Return [x, y] of the center of cell containing provided text 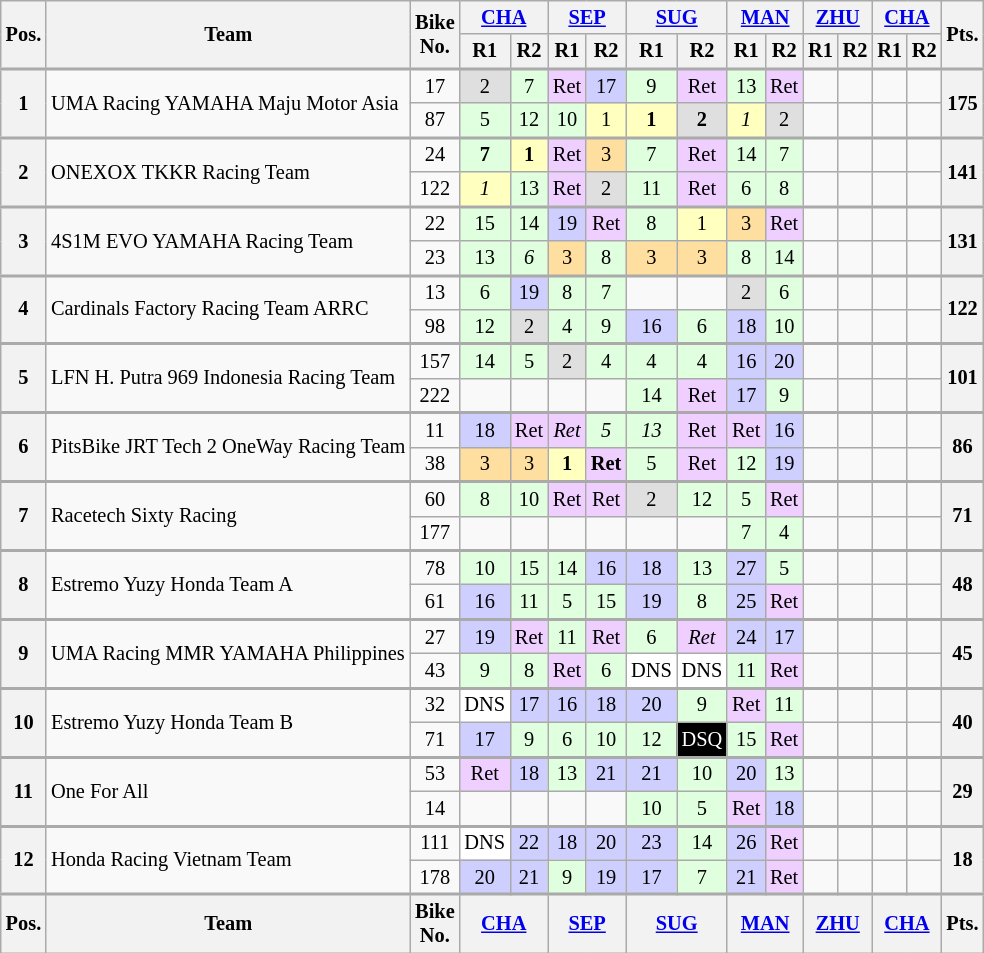
LFN H. Putra 969 Indonesia Racing Team [228, 378]
45 [963, 654]
177 [434, 533]
87 [434, 120]
222 [434, 395]
53 [434, 774]
Estremo Yuzy Honda Team A [228, 584]
61 [434, 601]
PitsBike JRT Tech 2 OneWay Racing Team [228, 446]
111 [434, 842]
86 [963, 446]
131 [963, 240]
157 [434, 361]
Honda Racing Vietnam Team [228, 860]
UMA Racing MMR YAMAHA Philippines [228, 654]
29 [963, 792]
25 [746, 601]
Cardinals Factory Racing Team ARRC [228, 310]
32 [434, 705]
43 [434, 670]
78 [434, 567]
60 [434, 498]
141 [963, 172]
Estremo Yuzy Honda Team B [228, 722]
Racetech Sixty Racing [228, 516]
40 [963, 722]
98 [434, 326]
UMA Racing YAMAHA Maju Motor Asia [228, 102]
178 [434, 877]
175 [963, 102]
48 [963, 584]
DSQ [702, 739]
38 [434, 464]
One For All [228, 792]
26 [746, 842]
101 [963, 378]
ONEXOX TKKR Racing Team [228, 172]
4S1M EVO YAMAHA Racing Team [228, 240]
